Return [X, Y] of the center of cell containing provided text 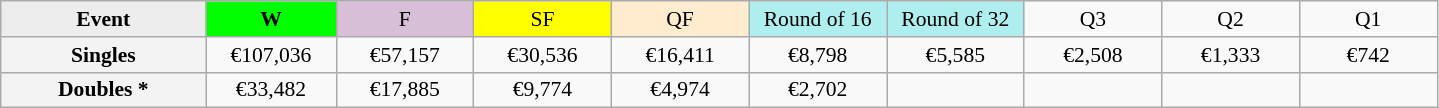
€4,974 [680, 90]
€8,798 [818, 55]
€30,536 [543, 55]
Q2 [1231, 19]
Singles [104, 55]
€57,157 [405, 55]
F [405, 19]
Doubles * [104, 90]
W [271, 19]
€17,885 [405, 90]
€1,333 [1231, 55]
€2,508 [1093, 55]
Q3 [1093, 19]
Event [104, 19]
Q1 [1368, 19]
QF [680, 19]
€9,774 [543, 90]
€742 [1368, 55]
€16,411 [680, 55]
€107,036 [271, 55]
€5,585 [955, 55]
Round of 16 [818, 19]
€33,482 [271, 90]
Round of 32 [955, 19]
SF [543, 19]
€2,702 [818, 90]
